Return [X, Y] of the center of cell containing provided text 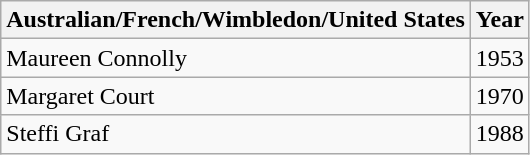
Steffi Graf [236, 134]
Maureen Connolly [236, 58]
1953 [500, 58]
1970 [500, 96]
Australian/French/Wimbledon/United States [236, 20]
1988 [500, 134]
Margaret Court [236, 96]
Year [500, 20]
